Locate the cell with the specified text and output its [x, y] center coordinate. 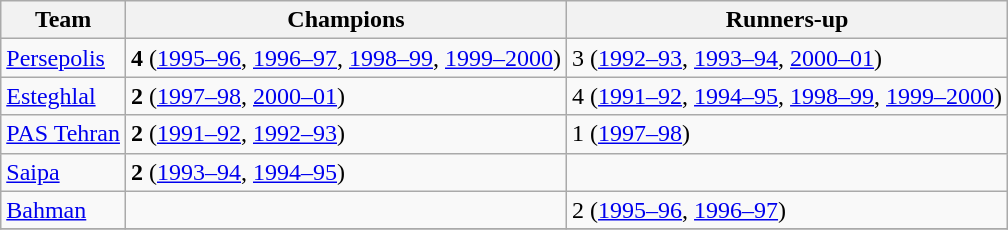
2 (1995–96, 1996–97) [788, 210]
Persepolis [64, 58]
Esteghlal [64, 96]
1 (1997–98) [788, 134]
PAS Tehran [64, 134]
2 (1991–92, 1992–93) [346, 134]
Champions [346, 20]
4 (1991–92, 1994–95, 1998–99, 1999–2000) [788, 96]
4 (1995–96, 1996–97, 1998–99, 1999–2000) [346, 58]
Team [64, 20]
3 (1992–93, 1993–94, 2000–01) [788, 58]
Bahman [64, 210]
2 (1997–98, 2000–01) [346, 96]
Runners-up [788, 20]
Saipa [64, 172]
2 (1993–94, 1994–95) [346, 172]
